Detect which cell encompasses the target text, then output its (x, y) center coordinate. 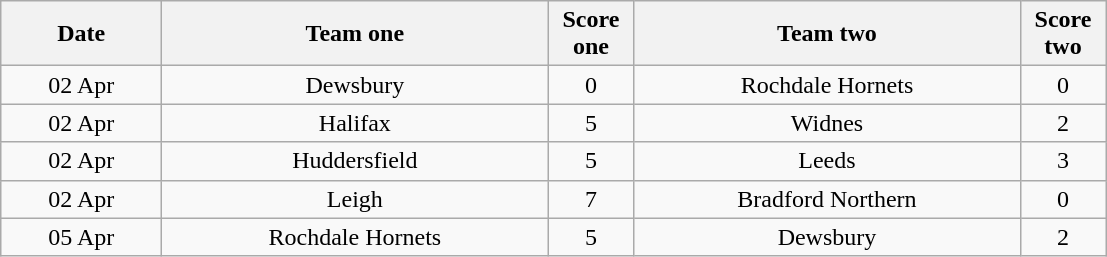
Team two (827, 34)
Team one (355, 34)
3 (1063, 161)
Score one (591, 34)
Bradford Northern (827, 199)
05 Apr (82, 237)
Leeds (827, 161)
Date (82, 34)
7 (591, 199)
Huddersfield (355, 161)
Score two (1063, 34)
Halifax (355, 123)
Leigh (355, 199)
Widnes (827, 123)
